Return (X, Y) of the center of cell containing provided text 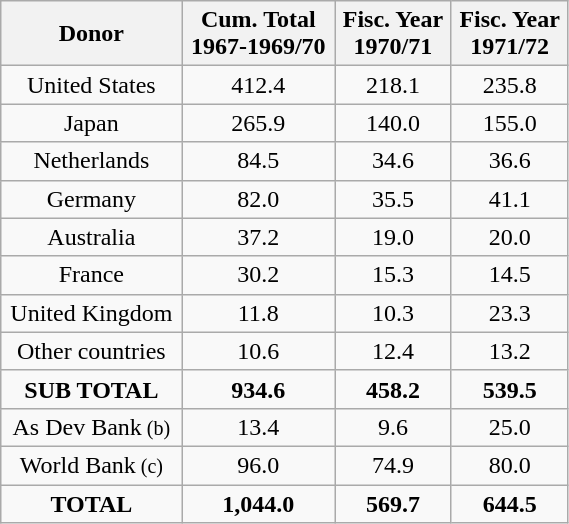
Other countries (92, 351)
644.5 (510, 503)
35.5 (394, 199)
United Kingdom (92, 313)
10.3 (394, 313)
Australia (92, 237)
13.2 (510, 351)
14.5 (510, 275)
934.6 (258, 389)
1,044.0 (258, 503)
Fisc. Year1970/71 (394, 34)
Cum. Total1967-1969/70 (258, 34)
412.4 (258, 85)
World Bank (c) (92, 465)
235.8 (510, 85)
458.2 (394, 389)
74.9 (394, 465)
41.1 (510, 199)
36.6 (510, 161)
9.6 (394, 427)
Netherlands (92, 161)
France (92, 275)
13.4 (258, 427)
37.2 (258, 237)
265.9 (258, 123)
Donor (92, 34)
As Dev Bank (b) (92, 427)
20.0 (510, 237)
TOTAL (92, 503)
218.1 (394, 85)
23.3 (510, 313)
11.8 (258, 313)
34.6 (394, 161)
19.0 (394, 237)
15.3 (394, 275)
12.4 (394, 351)
25.0 (510, 427)
Fisc. Year1971/72 (510, 34)
155.0 (510, 123)
80.0 (510, 465)
140.0 (394, 123)
539.5 (510, 389)
96.0 (258, 465)
84.5 (258, 161)
United States (92, 85)
Japan (92, 123)
Germany (92, 199)
82.0 (258, 199)
569.7 (394, 503)
SUB TOTAL (92, 389)
30.2 (258, 275)
10.6 (258, 351)
